Capture the cell that displays the provided text and extract its (x, y) central coordinate. 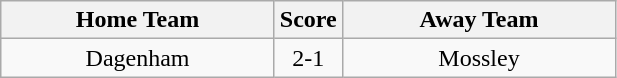
Mossley (479, 58)
Score (308, 20)
2-1 (308, 58)
Home Team (138, 20)
Away Team (479, 20)
Dagenham (138, 58)
